Find where the given text appears and provide that cell's center as [x, y] coordinate. 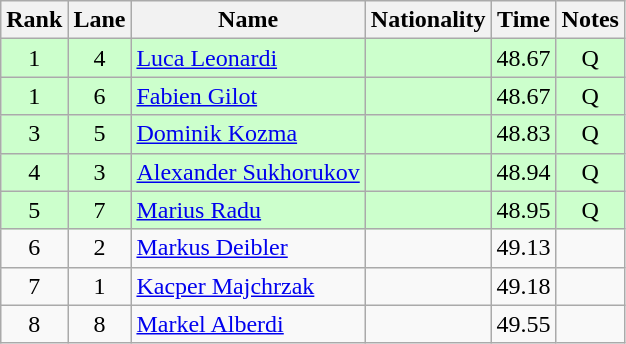
48.94 [524, 172]
48.83 [524, 134]
Marius Radu [248, 210]
49.18 [524, 286]
Alexander Sukhorukov [248, 172]
Name [248, 20]
2 [100, 248]
Time [524, 20]
Markel Alberdi [248, 324]
Markus Deibler [248, 248]
49.55 [524, 324]
Dominik Kozma [248, 134]
Luca Leonardi [248, 58]
Kacper Majchrzak [248, 286]
Rank [34, 20]
Notes [590, 20]
Fabien Gilot [248, 96]
Nationality [428, 20]
49.13 [524, 248]
48.95 [524, 210]
Lane [100, 20]
